Locate the cell with the specified text and output its [x, y] center coordinate. 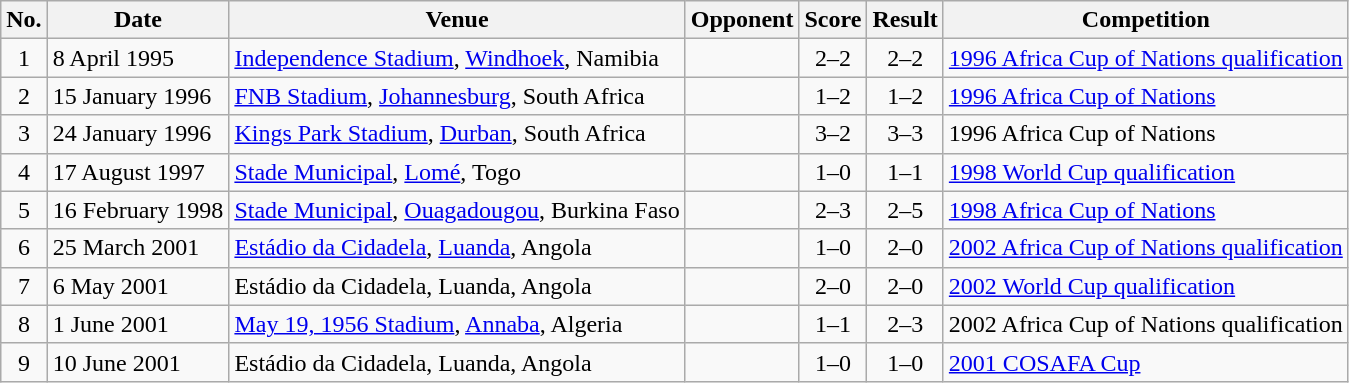
15 January 1996 [138, 96]
10 June 2001 [138, 362]
9 [24, 362]
2–5 [905, 210]
Competition [1146, 20]
1 June 2001 [138, 324]
5 [24, 210]
Stade Municipal, Ouagadougou, Burkina Faso [457, 210]
May 19, 1956 Stadium, Annaba, Algeria [457, 324]
1998 Africa Cup of Nations [1146, 210]
6 [24, 248]
Venue [457, 20]
17 August 1997 [138, 172]
8 [24, 324]
3–2 [833, 134]
6 May 2001 [138, 286]
16 February 1998 [138, 210]
1998 World Cup qualification [1146, 172]
Date [138, 20]
1996 Africa Cup of Nations qualification [1146, 58]
Result [905, 20]
3–3 [905, 134]
1 [24, 58]
4 [24, 172]
No. [24, 20]
2001 COSAFA Cup [1146, 362]
24 January 1996 [138, 134]
7 [24, 286]
FNB Stadium, Johannesburg, South Africa [457, 96]
25 March 2001 [138, 248]
Score [833, 20]
Stade Municipal, Lomé, Togo [457, 172]
2002 World Cup qualification [1146, 286]
2 [24, 96]
Opponent [742, 20]
Independence Stadium, Windhoek, Namibia [457, 58]
Kings Park Stadium, Durban, South Africa [457, 134]
8 April 1995 [138, 58]
3 [24, 134]
